Return (X, Y) of the center of cell containing provided text 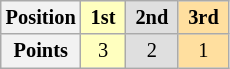
Points (41, 51)
Position (41, 17)
1st (104, 17)
3rd (203, 17)
2nd (152, 17)
3 (104, 51)
1 (203, 51)
2 (152, 51)
